Pinpoint the cell where the given text exists, returning its (x, y) midpoint coordinate. 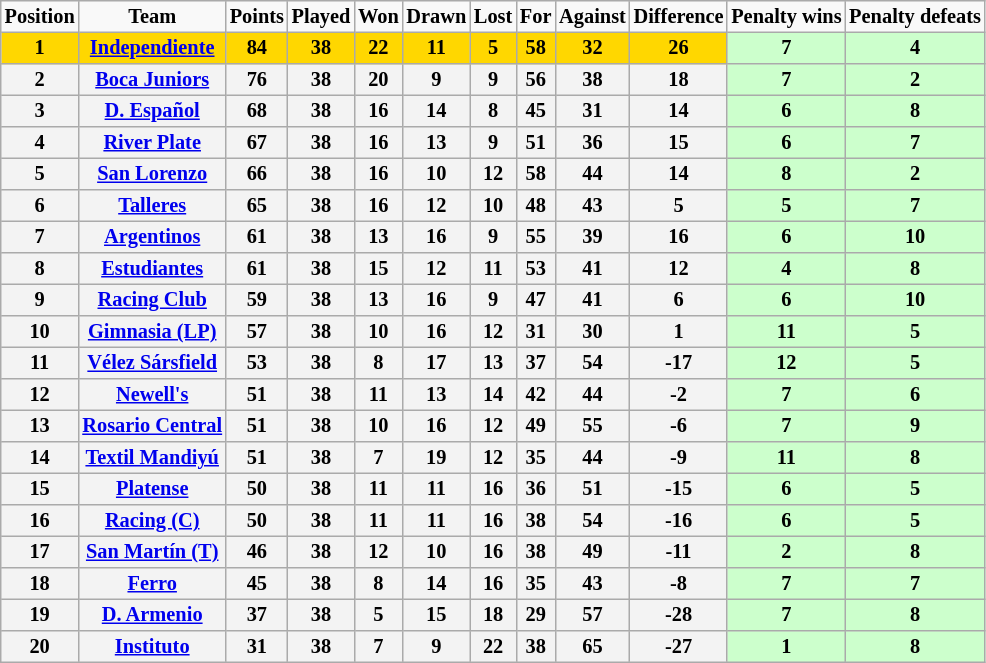
Difference (679, 17)
Played (321, 17)
River Plate (152, 143)
Lost (493, 17)
Racing (C) (152, 521)
-11 (679, 552)
-15 (679, 489)
Argentinos (152, 237)
Position (40, 17)
47 (536, 300)
76 (257, 80)
Independiente (152, 48)
Textil Mandiyú (152, 458)
84 (257, 48)
48 (536, 206)
Against (592, 17)
Team (152, 17)
-9 (679, 458)
68 (257, 111)
-16 (679, 521)
Platense (152, 489)
Talleres (152, 206)
42 (536, 395)
San Martín (T) (152, 552)
-6 (679, 426)
-2 (679, 395)
66 (257, 174)
-17 (679, 363)
San Lorenzo (152, 174)
Gimnasia (LP) (152, 332)
D. Armenio (152, 615)
46 (257, 552)
30 (592, 332)
D. Español (152, 111)
Newell's (152, 395)
Penalty defeats (914, 17)
Penalty wins (786, 17)
-8 (679, 584)
3 (40, 111)
67 (257, 143)
-28 (679, 615)
Estudiantes (152, 269)
56 (536, 80)
39 (592, 237)
Racing Club (152, 300)
Drawn (437, 17)
32 (592, 48)
Boca Juniors (152, 80)
29 (536, 615)
Rosario Central (152, 426)
Ferro (152, 584)
Points (257, 17)
Instituto (152, 647)
Vélez Sársfield (152, 363)
26 (679, 48)
Won (378, 17)
-27 (679, 647)
59 (257, 300)
For (536, 17)
